For the text-containing cell, return its midpoint in (x, y) coordinate format. 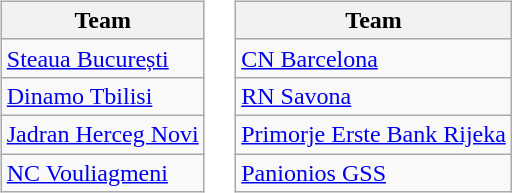
Steaua București (102, 58)
Primorje Erste Bank Rijeka (374, 134)
Dinamo Tbilisi (102, 96)
Panionios GSS (374, 173)
RN Savona (374, 96)
Jadran Herceg Novi (102, 134)
NC Vouliagmeni (102, 173)
CN Barcelona (374, 58)
